Scan for the cell matching the given text and deliver its (X, Y) coordinate at center. 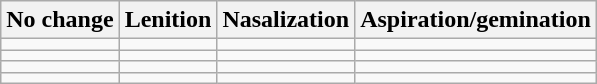
Lenition (168, 20)
Nasalization (286, 20)
Aspiration/gemination (476, 20)
No change (60, 20)
